Return the [x, y] coordinate for the center point of the cell that contains the specified text.  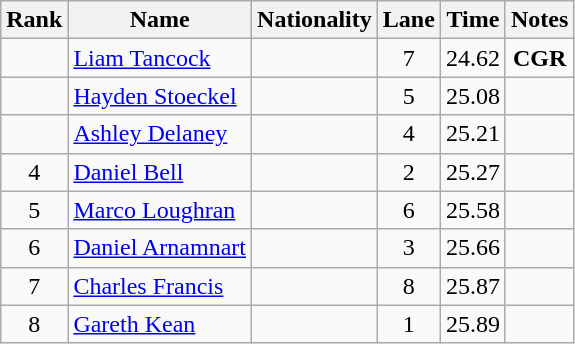
Liam Tancock [160, 58]
Marco Loughran [160, 210]
Rank [34, 20]
25.08 [472, 96]
24.62 [472, 58]
Nationality [315, 20]
Time [472, 20]
Daniel Arnamnart [160, 248]
Daniel Bell [160, 172]
25.27 [472, 172]
3 [408, 248]
25.58 [472, 210]
Gareth Kean [160, 324]
25.89 [472, 324]
25.66 [472, 248]
Charles Francis [160, 286]
Lane [408, 20]
CGR [539, 58]
Ashley Delaney [160, 134]
1 [408, 324]
25.87 [472, 286]
Notes [539, 20]
Name [160, 20]
2 [408, 172]
Hayden Stoeckel [160, 96]
25.21 [472, 134]
